Locate the cell with the specified text and output its (X, Y) center coordinate. 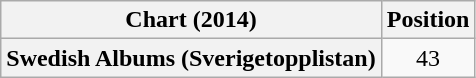
Chart (2014) (191, 20)
Position (428, 20)
Swedish Albums (Sverigetopplistan) (191, 58)
43 (428, 58)
